Detect which cell encompasses the target text, then output its [x, y] center coordinate. 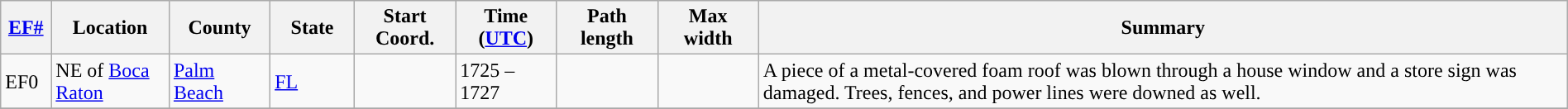
Time (UTC) [506, 28]
Summary [1163, 28]
Path length [607, 28]
Max width [708, 28]
Location [111, 28]
County [219, 28]
Palm Beach [219, 81]
1725 – 1727 [506, 81]
NE of Boca Raton [111, 81]
EF# [26, 28]
EF0 [26, 81]
State [313, 28]
Start Coord. [404, 28]
FL [313, 81]
